Return (x, y) of the center of cell containing provided text 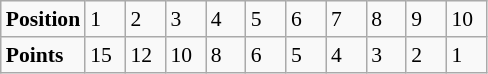
Points (43, 55)
15 (105, 55)
7 (346, 19)
12 (145, 55)
9 (426, 19)
Position (43, 19)
